Determine the [x, y] coordinate at the center of the cell enclosing the given text.  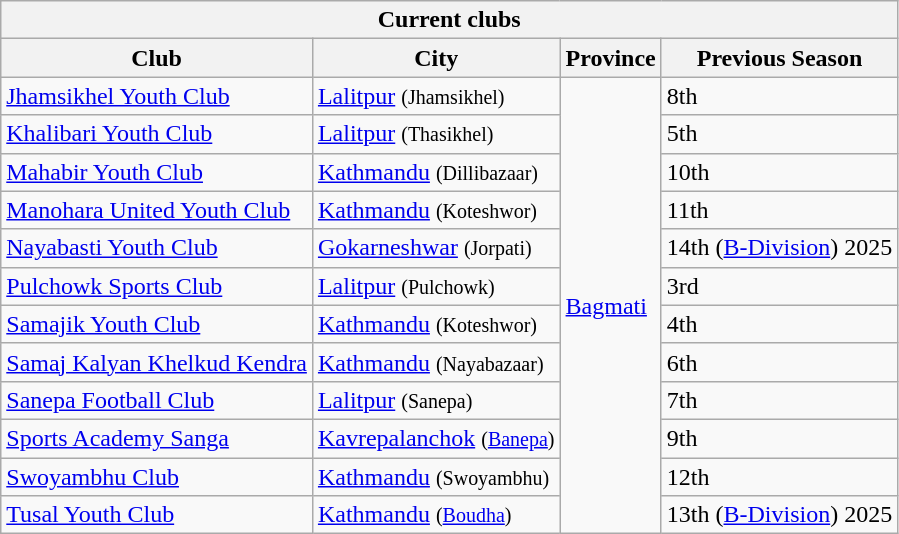
Manohara United Youth Club [157, 210]
Gokarneshwar (Jorpati) [436, 248]
Kathmandu (Swoyambhu) [436, 477]
Current clubs [450, 20]
3rd [779, 286]
Lalitpur (Jhamsikhel) [436, 96]
Samaj Kalyan Khelkud Kendra [157, 362]
Kathmandu (Nayabazaar) [436, 362]
9th [779, 438]
Kathmandu (Boudha) [436, 515]
Bagmati [610, 306]
Sanepa Football Club [157, 400]
14th (B-Division) 2025 [779, 248]
Lalitpur (Sanepa) [436, 400]
Khalibari Youth Club [157, 134]
Lalitpur (Thasikhel) [436, 134]
8th [779, 96]
Previous Season [779, 58]
City [436, 58]
Jhamsikhel Youth Club [157, 96]
11th [779, 210]
Kathmandu (Dillibazaar) [436, 172]
Mahabir Youth Club [157, 172]
Kavrepalanchok (Banepa) [436, 438]
Sports Academy Sanga [157, 438]
Samajik Youth Club [157, 324]
13th (B-Division) 2025 [779, 515]
Club [157, 58]
Province [610, 58]
7th [779, 400]
5th [779, 134]
10th [779, 172]
Swoyambhu Club [157, 477]
12th [779, 477]
6th [779, 362]
Tusal Youth Club [157, 515]
Pulchowk Sports Club [157, 286]
Lalitpur (Pulchowk) [436, 286]
4th [779, 324]
Nayabasti Youth Club [157, 248]
